Pinpoint the cell where the given text exists, returning its [X, Y] midpoint coordinate. 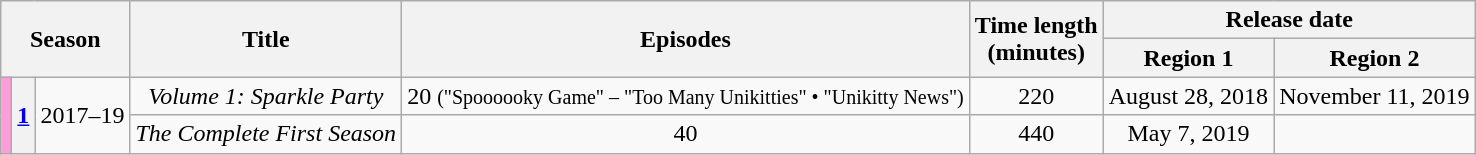
Region 2 [1374, 58]
440 [1036, 134]
Release date [1289, 20]
August 28, 2018 [1188, 96]
Season [66, 39]
Region 1 [1188, 58]
May 7, 2019 [1188, 134]
The Complete First Season [266, 134]
November 11, 2019 [1374, 96]
Time length(minutes) [1036, 39]
1 [24, 115]
Episodes [686, 39]
Title [266, 39]
2017–19 [82, 115]
40 [686, 134]
20 ("Spoooooky Game" – "Too Many Unikitties" • "Unikitty News") [686, 96]
Volume 1: Sparkle Party [266, 96]
220 [1036, 96]
